Scan for the cell matching the given text and deliver its [X, Y] coordinate at center. 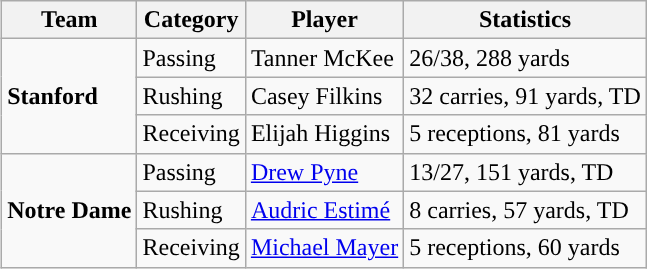
5 receptions, 60 yards [526, 248]
Player [324, 20]
Drew Pyne [324, 172]
8 carries, 57 yards, TD [526, 210]
32 carries, 91 yards, TD [526, 96]
Team [70, 20]
Elijah Higgins [324, 134]
Notre Dame [70, 210]
Statistics [526, 20]
26/38, 288 yards [526, 58]
13/27, 151 yards, TD [526, 172]
Michael Mayer [324, 248]
Casey Filkins [324, 96]
Stanford [70, 96]
5 receptions, 81 yards [526, 134]
Audric Estimé [324, 210]
Tanner McKee [324, 58]
Category [191, 20]
